Identify which cell holds the provided text, then report its [x, y] central coordinate. 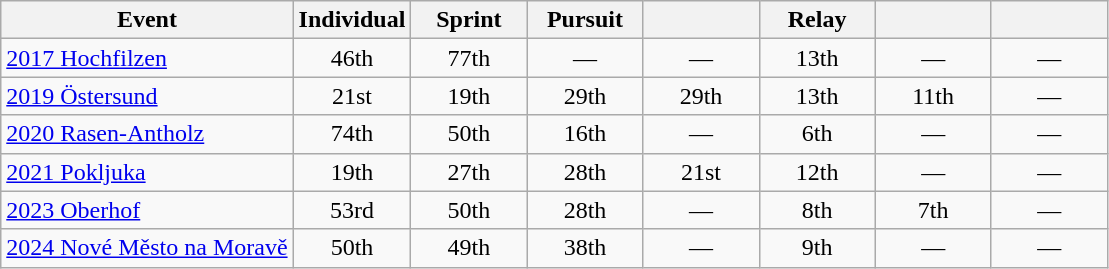
9th [817, 248]
7th [933, 210]
74th [352, 134]
53rd [352, 210]
8th [817, 210]
38th [585, 248]
2023 Oberhof [147, 210]
2021 Pokljuka [147, 172]
77th [469, 58]
2020 Rasen-Antholz [147, 134]
Individual [352, 20]
11th [933, 96]
6th [817, 134]
Sprint [469, 20]
2024 Nové Město na Moravě [147, 248]
46th [352, 58]
27th [469, 172]
Event [147, 20]
49th [469, 248]
Pursuit [585, 20]
2017 Hochfilzen [147, 58]
Relay [817, 20]
16th [585, 134]
2019 Östersund [147, 96]
12th [817, 172]
